Find where the given text appears and provide that cell's center as (X, Y) coordinate. 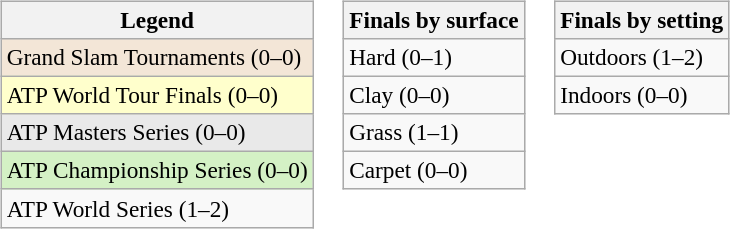
Grass (1–1) (434, 133)
Finals by surface (434, 20)
Indoors (0–0) (642, 95)
ATP Championship Series (0–0) (157, 171)
Legend (157, 20)
Hard (0–1) (434, 57)
Outdoors (1–2) (642, 57)
Carpet (0–0) (434, 171)
Grand Slam Tournaments (0–0) (157, 57)
ATP Masters Series (0–0) (157, 133)
Finals by setting (642, 20)
Clay (0–0) (434, 95)
ATP World Tour Finals (0–0) (157, 95)
ATP World Series (1–2) (157, 208)
